Identify which cell holds the provided text, then report its [x, y] central coordinate. 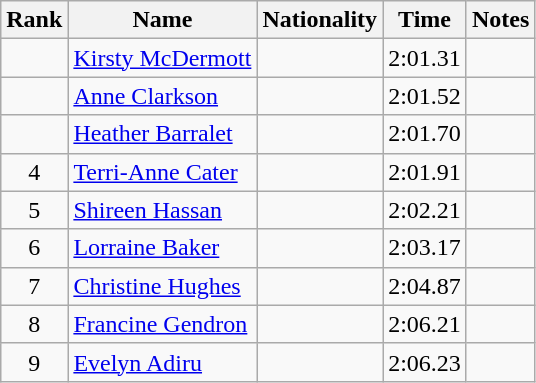
9 [34, 362]
Time [425, 20]
Kirsty McDermott [162, 58]
2:01.70 [425, 134]
Nationality [320, 20]
Rank [34, 20]
2:06.21 [425, 324]
2:01.52 [425, 96]
5 [34, 210]
Terri-Anne Cater [162, 172]
2:01.91 [425, 172]
Heather Barralet [162, 134]
2:06.23 [425, 362]
Anne Clarkson [162, 96]
2:02.21 [425, 210]
Notes [500, 20]
Christine Hughes [162, 286]
8 [34, 324]
6 [34, 248]
2:03.17 [425, 248]
Name [162, 20]
7 [34, 286]
Evelyn Adiru [162, 362]
2:01.31 [425, 58]
2:04.87 [425, 286]
Francine Gendron [162, 324]
Lorraine Baker [162, 248]
Shireen Hassan [162, 210]
4 [34, 172]
